From the cell containing the given text, extract its center point as (x, y) coordinate. 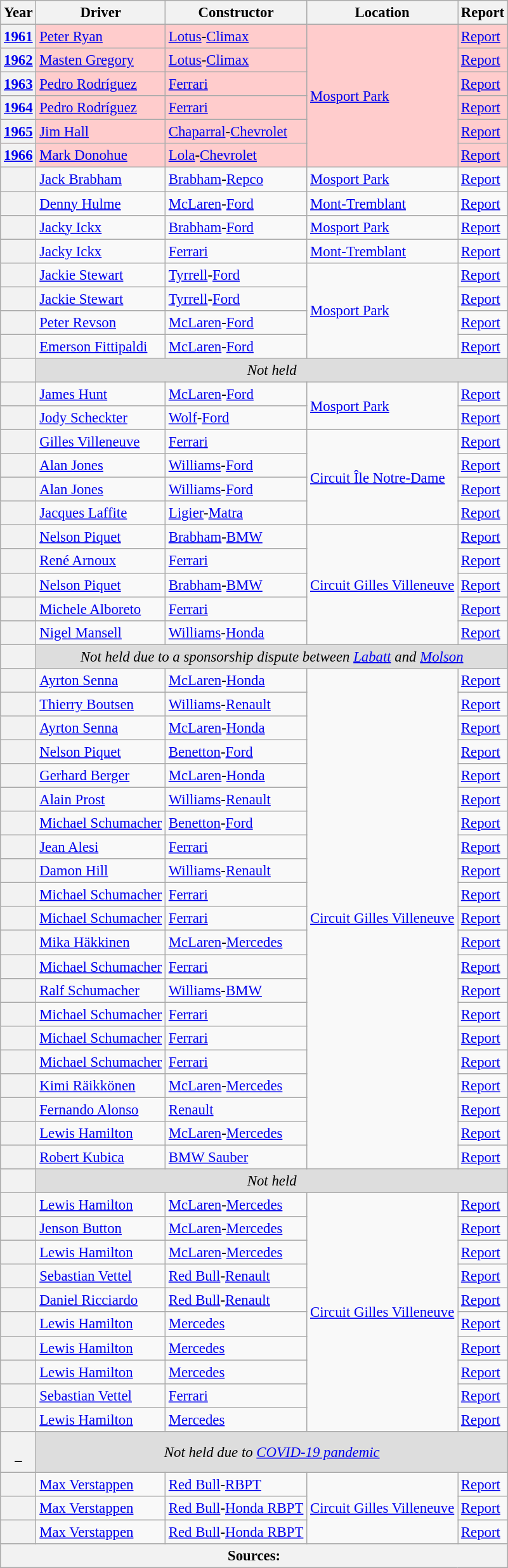
Robert Kubica (101, 1157)
– (18, 1453)
Jim Hall (101, 132)
1964 (18, 108)
Emerson Fittipaldi (101, 346)
Williams-BMW (236, 990)
1961 (18, 37)
1966 (18, 155)
Fernando Alonso (101, 1109)
Jody Scheckter (101, 418)
Gilles Villeneuve (101, 442)
Mark Donohue (101, 155)
Jenson Button (101, 1229)
Williams-Honda (236, 632)
Ralf Schumacher (101, 990)
Peter Ryan (101, 37)
1962 (18, 60)
Not held due to COVID-19 pandemic (272, 1453)
Circuit Île Notre-Dame (382, 478)
Kimi Räikkönen (101, 1086)
Ligier-Matra (236, 513)
BMW Sauber (236, 1157)
Daniel Ricciardo (101, 1300)
Driver (101, 13)
James Hunt (101, 394)
Denny Hulme (101, 204)
Mika Häkkinen (101, 943)
Not held due to a sponsorship dispute between Labatt and Molson (272, 657)
Damon Hill (101, 871)
Sources: (254, 1556)
Alain Prost (101, 800)
Michele Alboreto (101, 609)
Peter Revson (101, 323)
Lola-Chevrolet (236, 155)
Constructor (236, 13)
Red Bull-RBPT (236, 1484)
1963 (18, 84)
Jacques Laffite (101, 513)
René Arnoux (101, 561)
Gerhard Berger (101, 776)
1965 (18, 132)
Chaparral-Chevrolet (236, 132)
Brabham-Repco (236, 180)
Location (382, 13)
Nigel Mansell (101, 632)
Brabham-Ford (236, 227)
Jean Alesi (101, 847)
Renault (236, 1109)
Thierry Boutsen (101, 704)
Wolf-Ford (236, 418)
Masten Gregory (101, 60)
Year (18, 13)
Jack Brabham (101, 180)
